Capture the cell that displays the provided text and extract its [x, y] central coordinate. 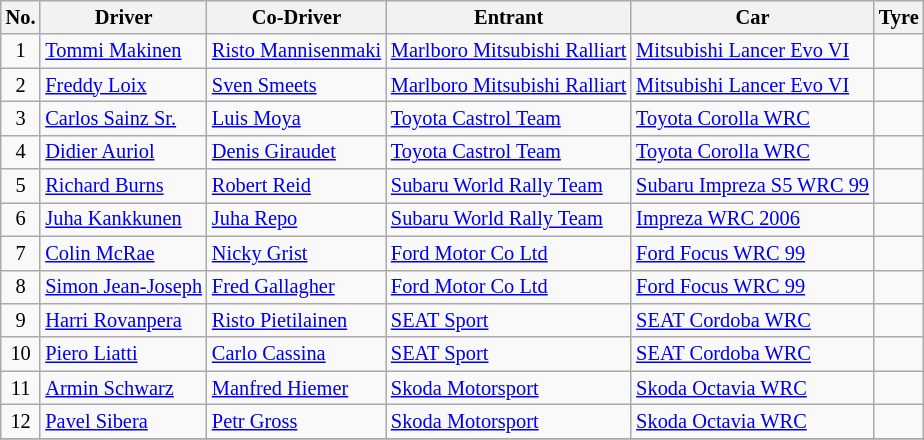
Nicky Grist [296, 253]
Tyre [899, 17]
5 [21, 186]
Freddy Loix [124, 85]
Impreza WRC 2006 [752, 219]
Tommi Makinen [124, 51]
Armin Schwarz [124, 388]
Harri Rovanpera [124, 320]
Petr Gross [296, 421]
Colin McRae [124, 253]
9 [21, 320]
Juha Repo [296, 219]
Robert Reid [296, 186]
Sven Smeets [296, 85]
Luis Moya [296, 118]
Manfred Hiemer [296, 388]
11 [21, 388]
3 [21, 118]
10 [21, 354]
Car [752, 17]
Co-Driver [296, 17]
7 [21, 253]
Juha Kankkunen [124, 219]
8 [21, 287]
Subaru Impreza S5 WRC 99 [752, 186]
Risto Mannisenmaki [296, 51]
4 [21, 152]
Carlos Sainz Sr. [124, 118]
Didier Auriol [124, 152]
6 [21, 219]
Risto Pietilainen [296, 320]
1 [21, 51]
Driver [124, 17]
Entrant [508, 17]
2 [21, 85]
Fred Gallagher [296, 287]
Pavel Sibera [124, 421]
Piero Liatti [124, 354]
Denis Giraudet [296, 152]
Carlo Cassina [296, 354]
12 [21, 421]
Simon Jean-Joseph [124, 287]
No. [21, 17]
Richard Burns [124, 186]
